Extract the (x, y) coordinate from the center of the cell holding the provided text.  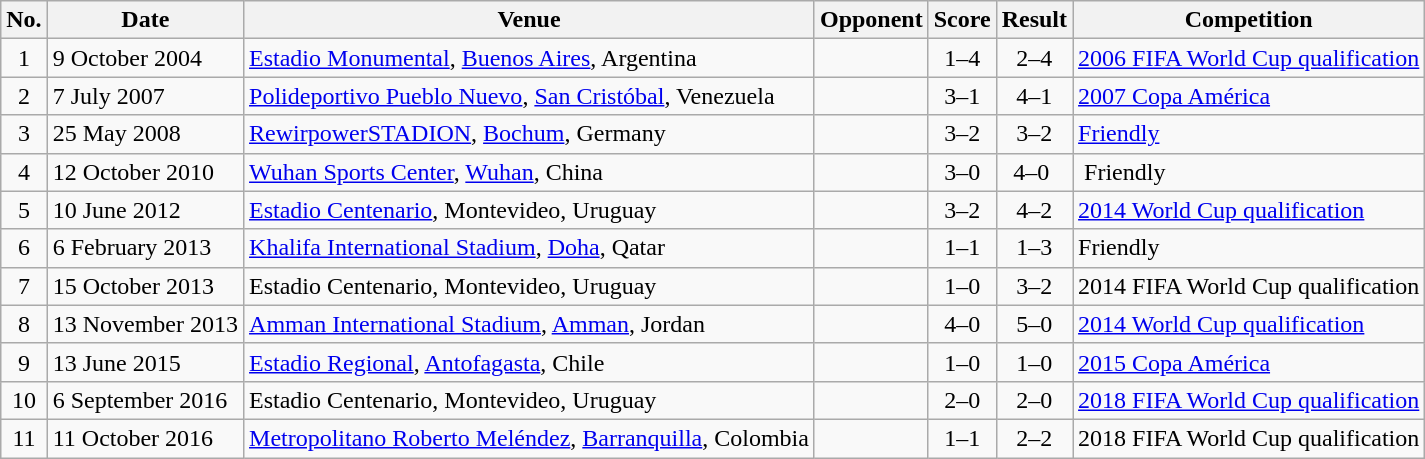
Date (145, 20)
Score (962, 20)
3 (24, 134)
Venue (530, 20)
2014 FIFA World Cup qualification (1249, 286)
9 October 2004 (145, 58)
25 May 2008 (145, 134)
2–2 (1034, 438)
6 September 2016 (145, 400)
Khalifa International Stadium, Doha, Qatar (530, 248)
13 November 2013 (145, 324)
6 (24, 248)
2007 Copa América (1249, 96)
No. (24, 20)
11 October 2016 (145, 438)
15 October 2013 (145, 286)
Estadio Monumental, Buenos Aires, Argentina (530, 58)
Competition (1249, 20)
1–3 (1034, 248)
11 (24, 438)
2015 Copa América (1249, 362)
7 July 2007 (145, 96)
12 October 2010 (145, 172)
5 (24, 210)
Estadio Regional, Antofagasta, Chile (530, 362)
13 June 2015 (145, 362)
1 (24, 58)
9 (24, 362)
1–4 (962, 58)
Result (1034, 20)
7 (24, 286)
3–0 (962, 172)
4 (24, 172)
10 June 2012 (145, 210)
5–0 (1034, 324)
Metropolitano Roberto Meléndez, Barranquilla, Colombia (530, 438)
2006 FIFA World Cup qualification (1249, 58)
4–1 (1034, 96)
2–4 (1034, 58)
10 (24, 400)
2 (24, 96)
Opponent (871, 20)
3–1 (962, 96)
Wuhan Sports Center, Wuhan, China (530, 172)
Amman International Stadium, Amman, Jordan (530, 324)
8 (24, 324)
RewirpowerSTADION, Bochum, Germany (530, 134)
6 February 2013 (145, 248)
Polideportivo Pueblo Nuevo, San Cristóbal, Venezuela (530, 96)
4–2 (1034, 210)
